Return the (X, Y) coordinate for the center point of the cell that contains the specified text.  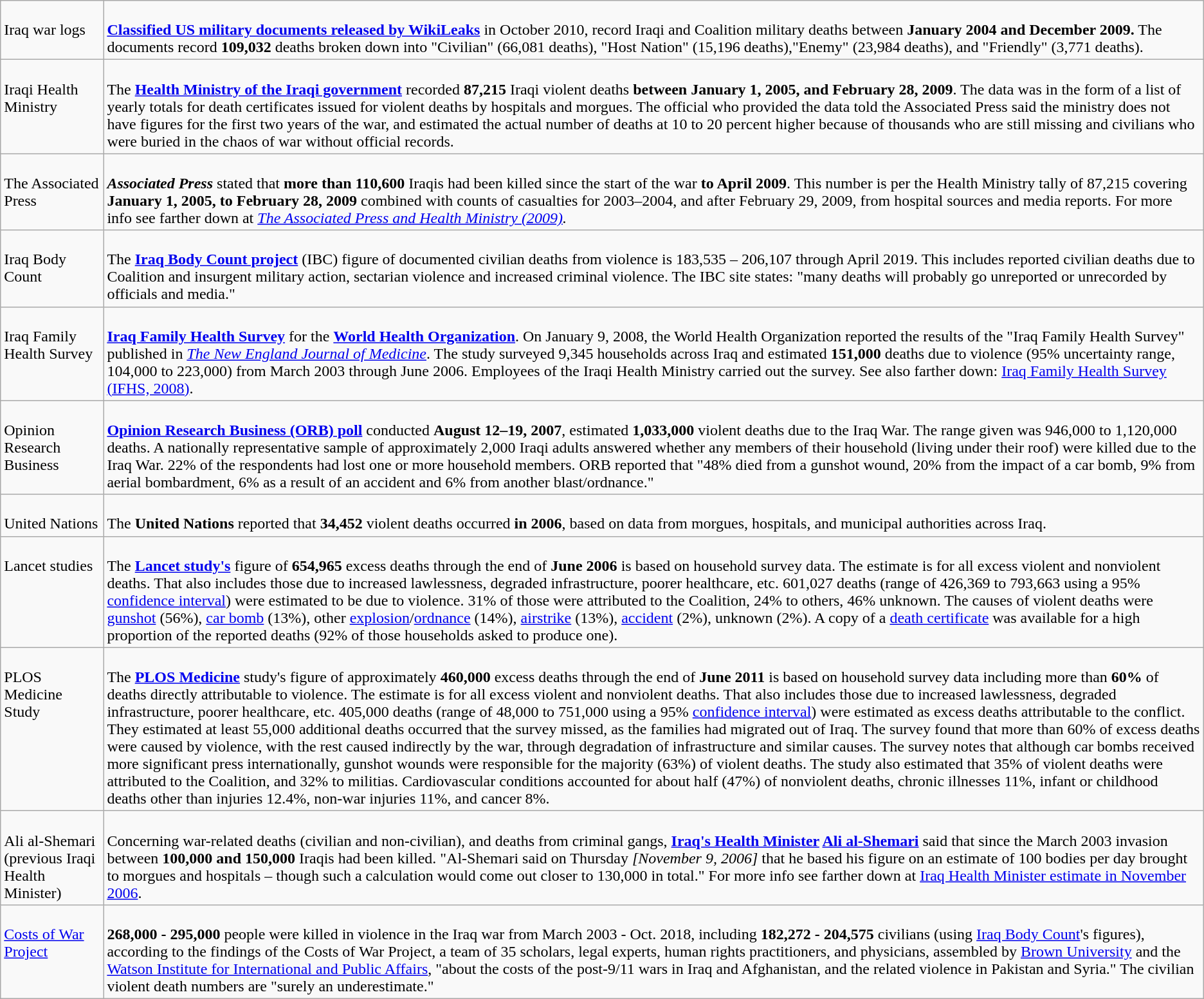
PLOS Medicine Study (52, 729)
Iraq Family Health Survey (52, 354)
The Associated Press (52, 192)
Iraq war logs (52, 30)
Iraqi Health Ministry (52, 107)
Lancet studies (52, 591)
Iraq Body Count (52, 269)
Ali al-Shemari (previous Iraqi Health Minister) (52, 858)
United Nations (52, 516)
Costs of War Project (52, 951)
Opinion Research Business (52, 447)
